Search for the cell housing the specified text and yield its [X, Y] center coordinate. 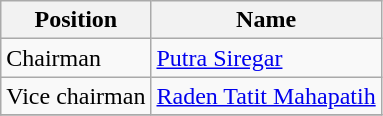
Chairman [76, 58]
Raden Tatit Mahapatih [266, 96]
Name [266, 20]
Putra Siregar [266, 58]
Vice chairman [76, 96]
Position [76, 20]
